Find where the given text appears and provide that cell's center as (x, y) coordinate. 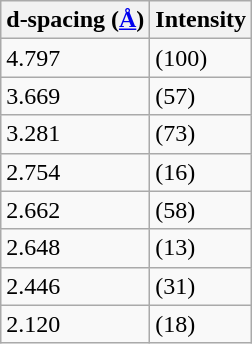
(31) (201, 286)
2.120 (76, 324)
2.446 (76, 286)
(18) (201, 324)
(58) (201, 210)
3.669 (76, 96)
2.754 (76, 172)
Intensity (201, 20)
(13) (201, 248)
(16) (201, 172)
(100) (201, 58)
(73) (201, 134)
(57) (201, 96)
d-spacing (Å) (76, 20)
2.648 (76, 248)
2.662 (76, 210)
4.797 (76, 58)
3.281 (76, 134)
